Pinpoint the cell where the given text exists, returning its [X, Y] midpoint coordinate. 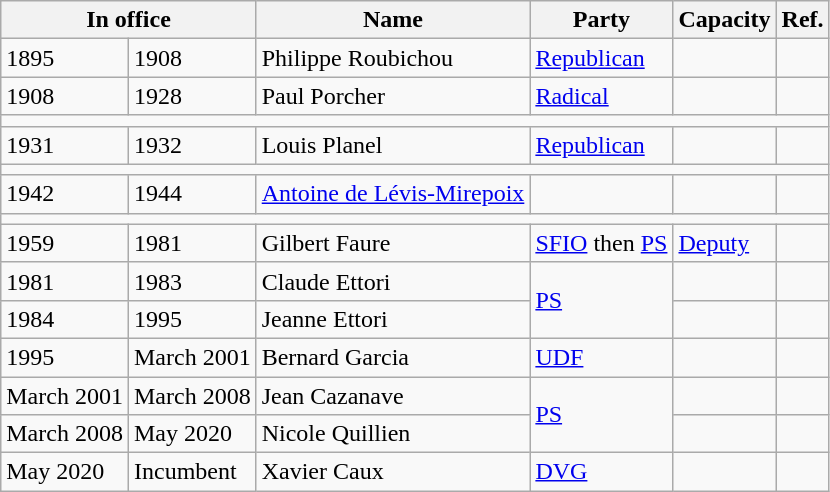
Jean Cazanave [393, 395]
Name [393, 20]
Antoine de Lévis-Mirepoix [393, 194]
Incumbent [192, 472]
1932 [192, 145]
1931 [65, 145]
1928 [192, 96]
Nicole Quillien [393, 434]
1984 [65, 319]
1983 [192, 281]
Radical [602, 96]
1895 [65, 58]
Xavier Caux [393, 472]
In office [128, 20]
Capacity [724, 20]
1942 [65, 194]
1959 [65, 243]
DVG [602, 472]
Claude Ettori [393, 281]
Louis Planel [393, 145]
Ref. [802, 20]
UDF [602, 357]
1944 [192, 194]
Jeanne Ettori [393, 319]
Deputy [724, 243]
Party [602, 20]
SFIO then PS [602, 243]
Gilbert Faure [393, 243]
Bernard Garcia [393, 357]
Paul Porcher [393, 96]
Philippe Roubichou [393, 58]
